Provide the [X, Y] coordinate of the cell's center where the given text is located.  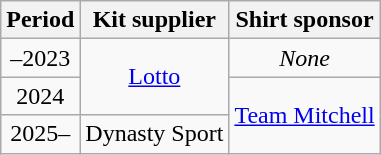
–2023 [40, 58]
Shirt sponsor [304, 20]
None [304, 58]
Period [40, 20]
2024 [40, 96]
Kit supplier [154, 20]
Dynasty Sport [154, 134]
Lotto [154, 77]
2025– [40, 134]
Team Mitchell [304, 115]
